Find where the given text appears and provide that cell's center as (x, y) coordinate. 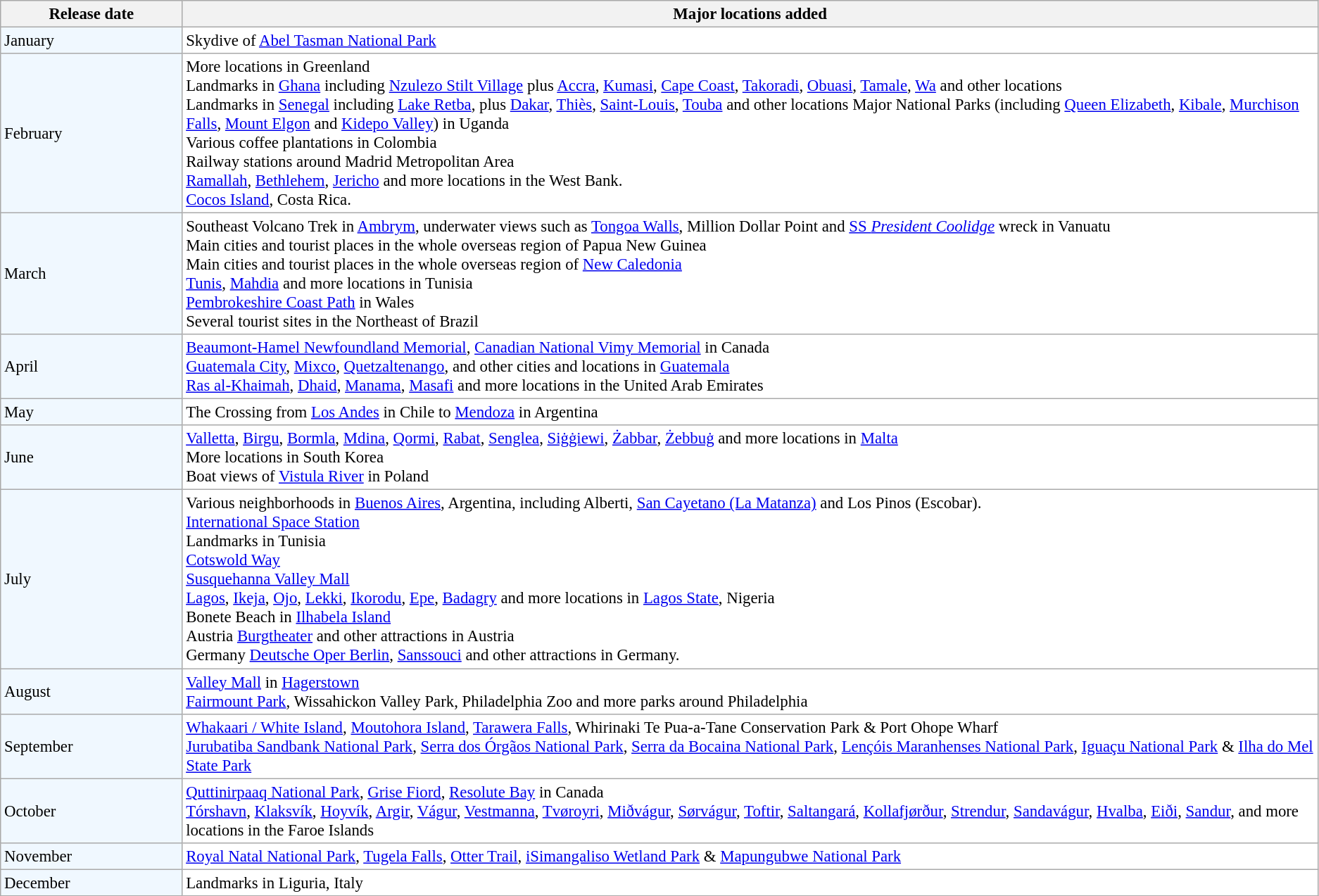
February (91, 134)
December (91, 883)
October (91, 811)
March (91, 275)
Landmarks in Liguria, Italy (750, 883)
Skydive of Abel Tasman National Park (750, 41)
January (91, 41)
August (91, 691)
The Crossing from Los Andes in Chile to Mendoza in Argentina (750, 412)
Valley Mall in Hagerstown Fairmount Park, Wissahickon Valley Park, Philadelphia Zoo and more parks around Philadelphia (750, 691)
May (91, 412)
April (91, 367)
Release date (91, 14)
November (91, 856)
July (91, 579)
Major locations added (750, 14)
June (91, 458)
Royal Natal National Park, Tugela Falls, Otter Trail, iSimangaliso Wetland Park & Mapungubwe National Park (750, 856)
September (91, 746)
